Scan for the cell matching the given text and deliver its [x, y] coordinate at center. 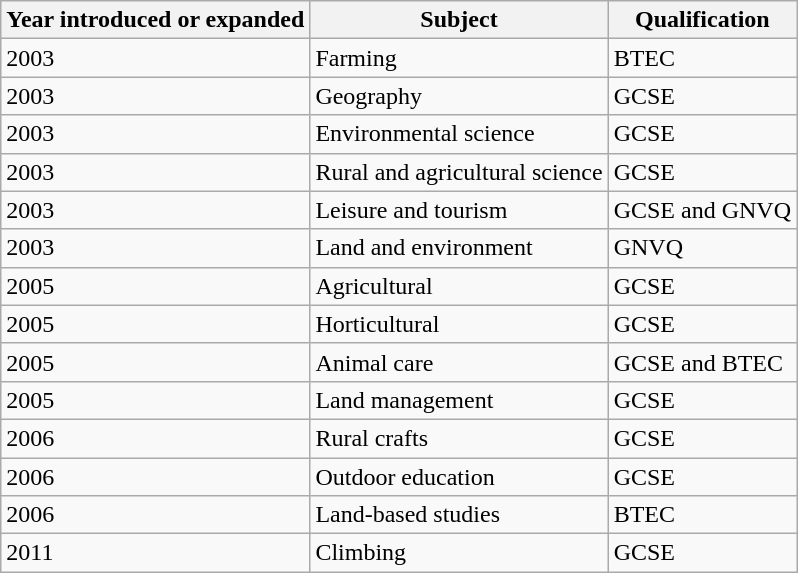
2011 [156, 553]
Leisure and tourism [459, 210]
GNVQ [702, 248]
Horticultural [459, 324]
Outdoor education [459, 477]
Farming [459, 58]
Subject [459, 20]
Environmental science [459, 134]
GCSE and BTEC [702, 362]
Geography [459, 96]
Rural crafts [459, 438]
Year introduced or expanded [156, 20]
Qualification [702, 20]
Climbing [459, 553]
Rural and agricultural science [459, 172]
Land-based studies [459, 515]
Agricultural [459, 286]
GCSE and GNVQ [702, 210]
Land and environment [459, 248]
Land management [459, 400]
Animal care [459, 362]
